Pinpoint the cell where the given text exists, returning its [x, y] midpoint coordinate. 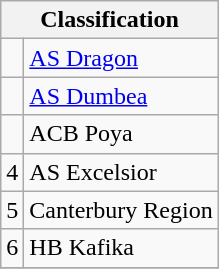
ACB Poya [121, 134]
AS Dragon [121, 58]
AS Dumbea [121, 96]
5 [12, 210]
Classification [110, 20]
6 [12, 248]
AS Excelsior [121, 172]
Canterbury Region [121, 210]
4 [12, 172]
HB Kafika [121, 248]
